Provide the (x, y) coordinate of the cell's center where the given text is located.  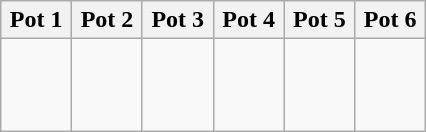
Pot 4 (248, 20)
Pot 2 (108, 20)
Pot 3 (178, 20)
Pot 5 (320, 20)
Pot 6 (390, 20)
Pot 1 (36, 20)
